From the cell containing the given text, extract its center point as [X, Y] coordinate. 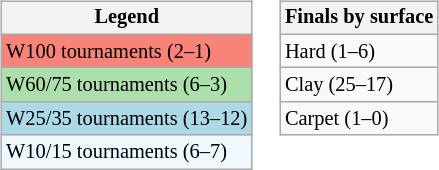
Hard (1–6) [359, 51]
W60/75 tournaments (6–3) [126, 85]
Clay (25–17) [359, 85]
W100 tournaments (2–1) [126, 51]
W10/15 tournaments (6–7) [126, 152]
Carpet (1–0) [359, 119]
Finals by surface [359, 18]
W25/35 tournaments (13–12) [126, 119]
Legend [126, 18]
